Detect which cell encompasses the target text, then output its (X, Y) center coordinate. 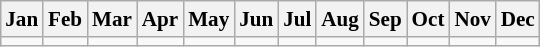
Jun (256, 18)
Sep (386, 18)
Feb (65, 18)
Oct (428, 18)
Nov (472, 18)
May (208, 18)
Jul (297, 18)
Mar (112, 18)
Aug (340, 18)
Apr (160, 18)
Dec (518, 18)
Jan (22, 18)
